Return the [X, Y] coordinate for the center point of the cell that contains the specified text.  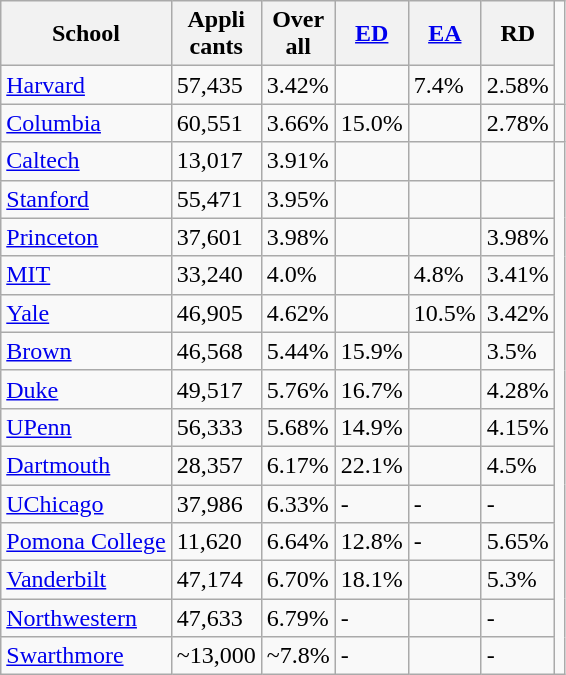
Stanford [86, 199]
15.9% [372, 351]
Princeton [86, 237]
12.8% [372, 542]
6.70% [298, 580]
Caltech [86, 161]
22.1% [372, 465]
16.7% [372, 389]
49,517 [216, 389]
3.95% [298, 199]
School [86, 34]
4.8% [444, 275]
28,357 [216, 465]
Brown [86, 351]
Duke [86, 389]
46,905 [216, 313]
46,568 [216, 351]
MIT [86, 275]
Applicants [216, 34]
UChicago [86, 503]
Swarthmore [86, 656]
10.5% [444, 313]
57,435 [216, 85]
55,471 [216, 199]
Vanderbilt [86, 580]
Yale [86, 313]
4.62% [298, 313]
47,174 [216, 580]
5.3% [518, 580]
60,551 [216, 123]
47,633 [216, 618]
37,601 [216, 237]
ED [372, 34]
Dartmouth [86, 465]
5.44% [298, 351]
6.79% [298, 618]
7.4% [444, 85]
56,333 [216, 427]
~13,000 [216, 656]
14.9% [372, 427]
Harvard [86, 85]
2.78% [518, 123]
5.68% [298, 427]
3.5% [518, 351]
3.66% [298, 123]
18.1% [372, 580]
Columbia [86, 123]
4.28% [518, 389]
37,986 [216, 503]
5.76% [298, 389]
5.65% [518, 542]
6.33% [298, 503]
EA [444, 34]
3.41% [518, 275]
4.15% [518, 427]
11,620 [216, 542]
33,240 [216, 275]
13,017 [216, 161]
~7.8% [298, 656]
2.58% [518, 85]
15.0% [372, 123]
6.17% [298, 465]
RD [518, 34]
Northwestern [86, 618]
4.0% [298, 275]
Overall [298, 34]
Pomona College [86, 542]
4.5% [518, 465]
6.64% [298, 542]
3.91% [298, 161]
UPenn [86, 427]
